Find where the given text appears and provide that cell's center as [x, y] coordinate. 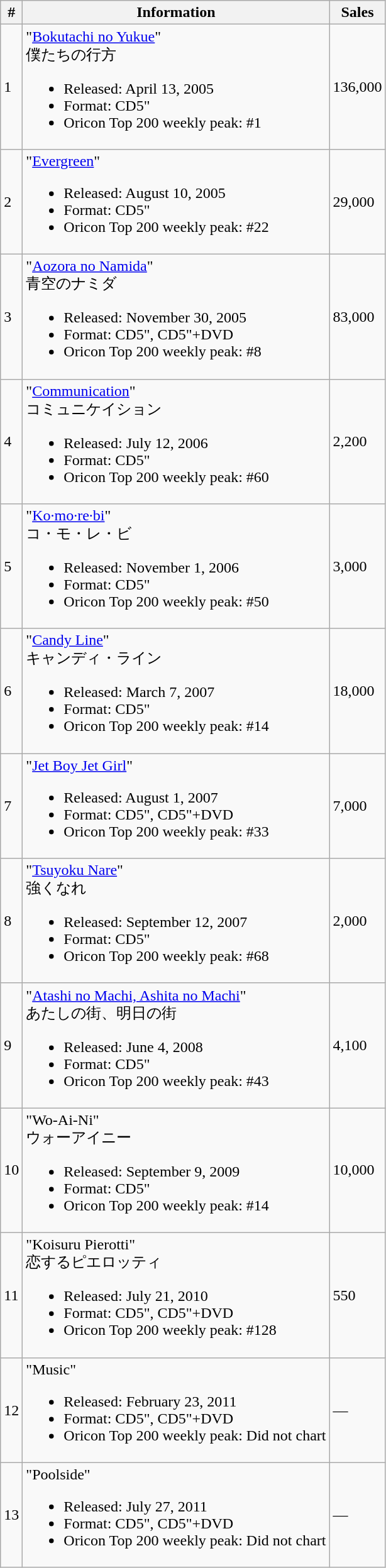
7,000 [357, 806]
"Wo-Ai-Ni"ウォーアイニーReleased: September 9, 2009Format: CD5"Oricon Top 200 weekly peak: #14 [176, 1170]
3 [11, 317]
10 [11, 1170]
Information [176, 13]
"Aozora no Namida"青空のナミダReleased: November 30, 2005Format: CD5", CD5"+DVDOricon Top 200 weekly peak: #8 [176, 317]
18,000 [357, 691]
"Communication"コミュニケイションReleased: July 12, 2006Format: CD5"Oricon Top 200 weekly peak: #60 [176, 441]
2,000 [357, 921]
"Evergreen"Released: August 10, 2005Format: CD5"Oricon Top 200 weekly peak: #22 [176, 201]
136,000 [357, 87]
83,000 [357, 317]
10,000 [357, 1170]
6 [11, 691]
"Candy Line"キャンディ・ラインReleased: March 7, 2007Format: CD5"Oricon Top 200 weekly peak: #14 [176, 691]
4 [11, 441]
"Koisuru Pierotti"恋するピエロッティReleased: July 21, 2010Format: CD5", CD5"+DVDOricon Top 200 weekly peak: #128 [176, 1295]
4,100 [357, 1046]
3,000 [357, 567]
11 [11, 1295]
7 [11, 806]
2,200 [357, 441]
1 [11, 87]
13 [11, 1515]
5 [11, 567]
29,000 [357, 201]
12 [11, 1410]
"Poolside"Released: July 27, 2011Format: CD5", CD5"+DVDOricon Top 200 weekly peak: Did not chart [176, 1515]
"Tsuyoku Nare"強くなれReleased: September 12, 2007Format: CD5"Oricon Top 200 weekly peak: #68 [176, 921]
Sales [357, 13]
2 [11, 201]
9 [11, 1046]
"Bokutachi no Yukue"僕たちの行方Released: April 13, 2005Format: CD5"Oricon Top 200 weekly peak: #1 [176, 87]
"Atashi no Machi, Ashita no Machi"あたしの街、明日の街Released: June 4, 2008Format: CD5"Oricon Top 200 weekly peak: #43 [176, 1046]
"Music"Released: February 23, 2011Format: CD5", CD5"+DVDOricon Top 200 weekly peak: Did not chart [176, 1410]
# [11, 13]
"Jet Boy Jet Girl"Released: August 1, 2007Format: CD5", CD5"+DVDOricon Top 200 weekly peak: #33 [176, 806]
"Ko·mo·re·bi"コ・モ・レ・ビReleased: November 1, 2006Format: CD5"Oricon Top 200 weekly peak: #50 [176, 567]
550 [357, 1295]
8 [11, 921]
